Return (x, y) of the center of cell containing provided text 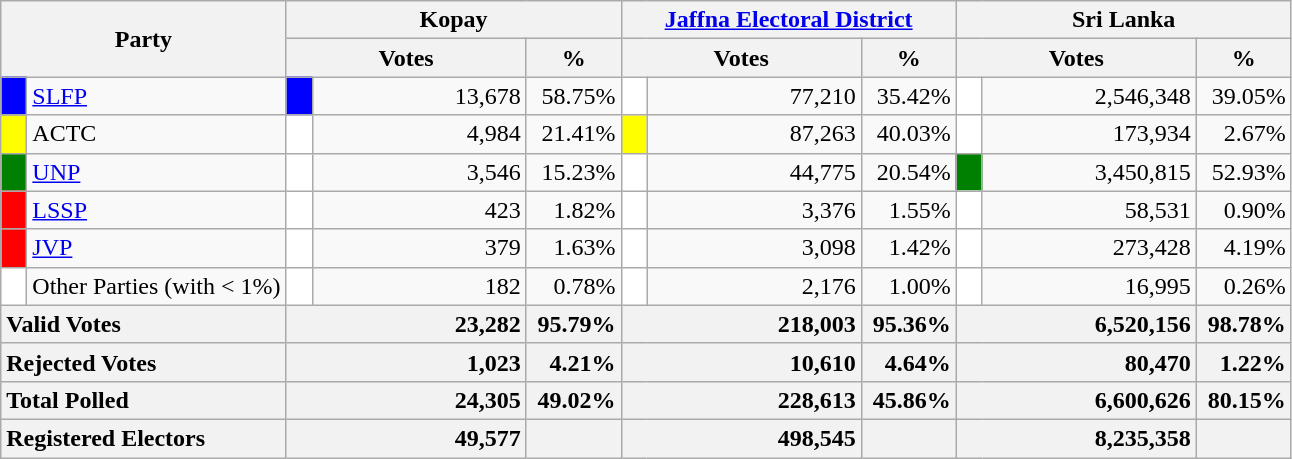
182 (419, 286)
16,995 (1089, 286)
95.79% (574, 324)
Other Parties (with < 1%) (156, 286)
2,546,348 (1089, 96)
20.54% (908, 172)
Valid Votes (144, 324)
49,577 (406, 438)
80,470 (1076, 362)
2,176 (754, 286)
4,984 (419, 134)
77,210 (754, 96)
15.23% (574, 172)
273,428 (1089, 248)
44,775 (754, 172)
87,263 (754, 134)
6,600,626 (1076, 400)
0.90% (1244, 210)
8,235,358 (1076, 438)
Sri Lanka (1124, 20)
379 (419, 248)
95.36% (908, 324)
1.00% (908, 286)
Kopay (454, 20)
1.82% (574, 210)
1,023 (406, 362)
228,613 (741, 400)
24,305 (406, 400)
58.75% (574, 96)
58,531 (1089, 210)
80.15% (1244, 400)
4.19% (1244, 248)
Rejected Votes (144, 362)
98.78% (1244, 324)
13,678 (419, 96)
Registered Electors (144, 438)
21.41% (574, 134)
Jaffna Electoral District (788, 20)
LSSP (156, 210)
1.63% (574, 248)
10,610 (741, 362)
3,546 (419, 172)
Total Polled (144, 400)
52.93% (1244, 172)
SLFP (156, 96)
1.55% (908, 210)
39.05% (1244, 96)
423 (419, 210)
23,282 (406, 324)
0.26% (1244, 286)
45.86% (908, 400)
49.02% (574, 400)
2.67% (1244, 134)
3,376 (754, 210)
6,520,156 (1076, 324)
1.22% (1244, 362)
0.78% (574, 286)
4.21% (574, 362)
3,450,815 (1089, 172)
40.03% (908, 134)
UNP (156, 172)
218,003 (741, 324)
JVP (156, 248)
498,545 (741, 438)
ACTC (156, 134)
35.42% (908, 96)
4.64% (908, 362)
Party (144, 39)
3,098 (754, 248)
1.42% (908, 248)
173,934 (1089, 134)
